Capture the cell that displays the provided text and extract its [X, Y] central coordinate. 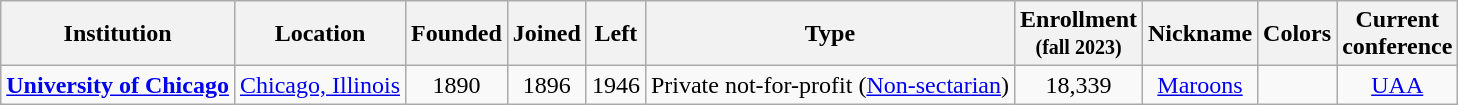
18,339 [1079, 85]
Type [830, 34]
Chicago, Illinois [320, 85]
Colors [1298, 34]
Nickname [1200, 34]
Private not-for-profit (Non-sectarian) [830, 85]
Currentconference [1398, 34]
University of Chicago [118, 85]
Maroons [1200, 85]
Founded [457, 34]
Joined [546, 34]
1890 [457, 85]
Enrollment(fall 2023) [1079, 34]
UAA [1398, 85]
Left [616, 34]
1896 [546, 85]
Location [320, 34]
1946 [616, 85]
Institution [118, 34]
